Capture the cell that displays the provided text and extract its (x, y) central coordinate. 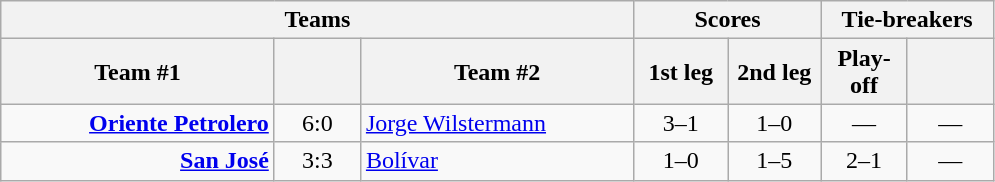
3:3 (317, 161)
1–5 (775, 161)
Team #2 (497, 72)
Bolívar (497, 161)
6:0 (317, 123)
Scores (728, 20)
Tie-breakers (907, 20)
3–1 (681, 123)
Jorge Wilstermann (497, 123)
Play-off (864, 72)
Oriente Petrolero (138, 123)
1st leg (681, 72)
San José (138, 161)
Team #1 (138, 72)
2nd leg (775, 72)
2–1 (864, 161)
Teams (318, 20)
